Determine the [x, y] coordinate at the center of the cell enclosing the given text.  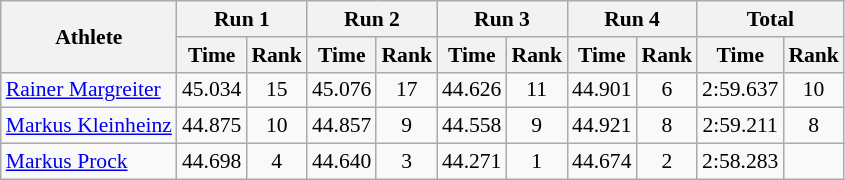
Markus Kleinheinz [89, 126]
Total [770, 19]
Run 3 [502, 19]
45.034 [212, 90]
44.640 [342, 162]
44.626 [472, 90]
3 [406, 162]
Run 2 [372, 19]
15 [276, 90]
44.271 [472, 162]
44.921 [602, 126]
Run 4 [632, 19]
44.857 [342, 126]
11 [536, 90]
44.698 [212, 162]
1 [536, 162]
44.875 [212, 126]
Run 1 [242, 19]
Rainer Margreiter [89, 90]
17 [406, 90]
Athlete [89, 36]
6 [668, 90]
2:58.283 [740, 162]
44.674 [602, 162]
Markus Prock [89, 162]
44.558 [472, 126]
4 [276, 162]
2:59.211 [740, 126]
2 [668, 162]
2:59.637 [740, 90]
44.901 [602, 90]
45.076 [342, 90]
